Return [x, y] of the center of cell containing provided text 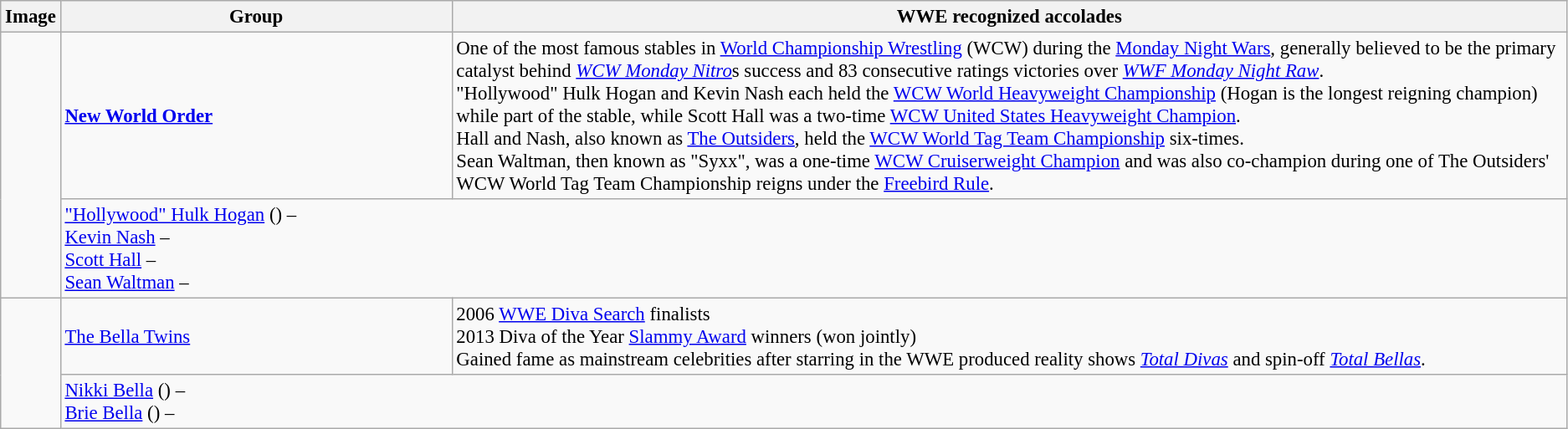
New World Order [256, 116]
The Bella Twins [256, 337]
Nikki Bella () – Brie Bella () – [813, 401]
Image [30, 17]
Group [256, 17]
"Hollywood" Hulk Hogan () – Kevin Nash – Scott Hall – Sean Waltman – [813, 249]
WWE recognized accolades [1009, 17]
